Find where the given text appears and provide that cell's center as (X, Y) coordinate. 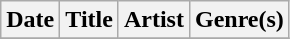
Artist (154, 20)
Genre(s) (239, 20)
Date (30, 20)
Title (90, 20)
